Search for the cell housing the specified text and yield its (x, y) center coordinate. 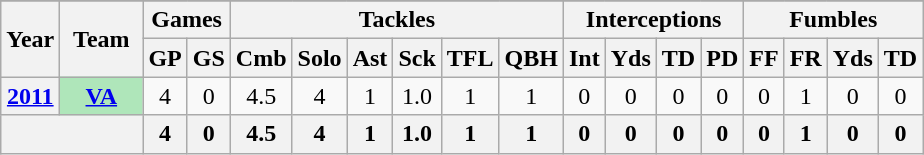
Ast (370, 58)
Solo (320, 58)
GS (208, 58)
FR (806, 58)
2011 (30, 96)
GP (165, 58)
Team (102, 39)
FF (764, 58)
Fumbles (834, 20)
Year (30, 39)
Int (584, 58)
Cmb (261, 58)
VA (102, 96)
Interceptions (653, 20)
Tackles (396, 20)
QBH (531, 58)
PD (722, 58)
TFL (470, 58)
Games (186, 20)
Sck (417, 58)
